Search for the cell housing the specified text and yield its (X, Y) center coordinate. 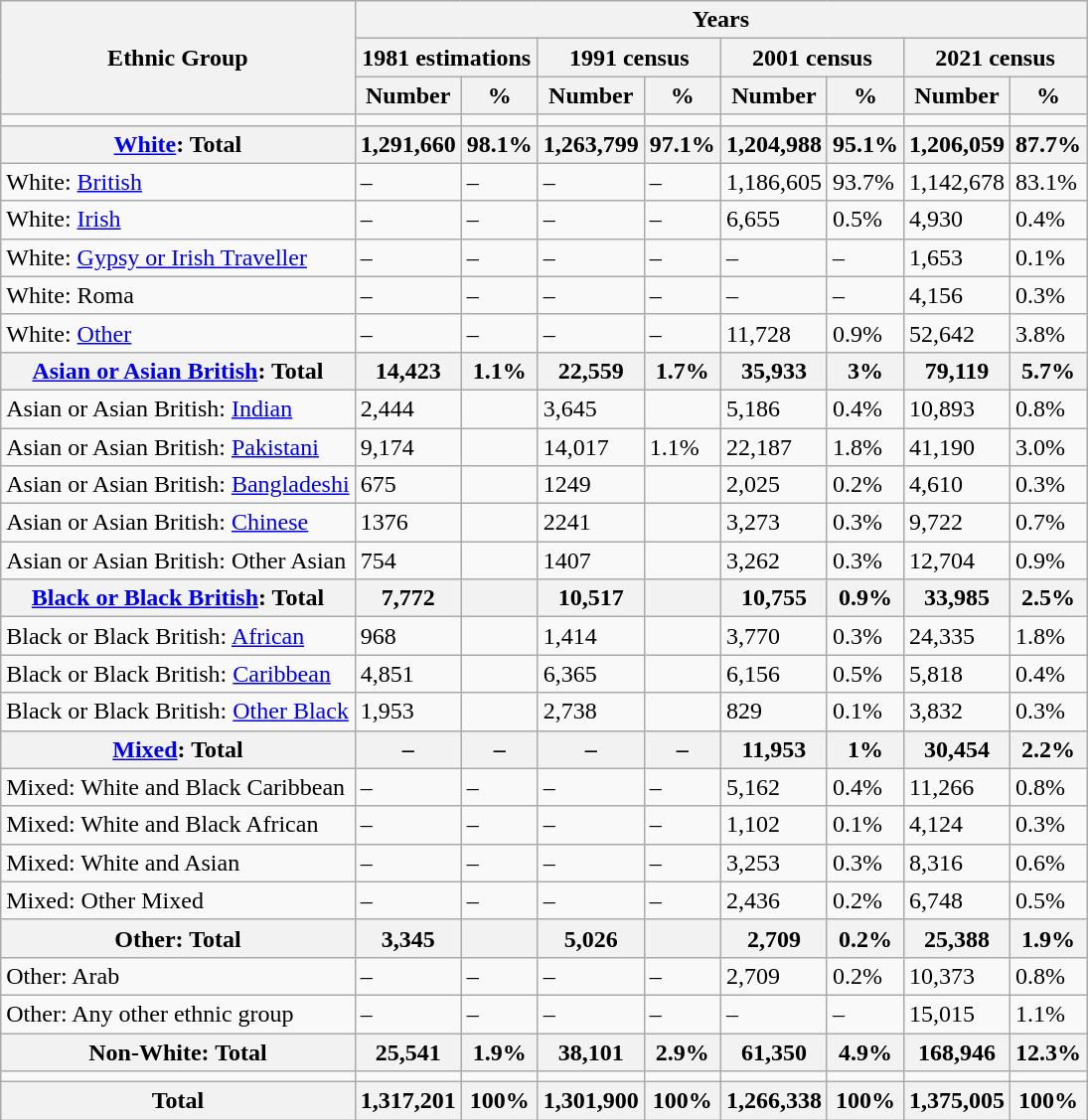
Other: Total (178, 938)
15,015 (956, 1014)
Black or Black British: African (178, 636)
Other: Any other ethnic group (178, 1014)
3,345 (407, 938)
10,373 (956, 976)
829 (773, 712)
5.7% (1049, 371)
22,559 (590, 371)
79,119 (956, 371)
3,262 (773, 560)
6,365 (590, 674)
1981 estimations (446, 58)
1,414 (590, 636)
97.1% (682, 144)
168,946 (956, 1052)
Mixed: Total (178, 749)
1,266,338 (773, 1101)
754 (407, 560)
0.7% (1049, 523)
5,186 (773, 408)
14,017 (590, 446)
24,335 (956, 636)
2,436 (773, 900)
3% (864, 371)
White: Total (178, 144)
White: Gypsy or Irish Traveller (178, 257)
3,770 (773, 636)
3,253 (773, 863)
Mixed: White and Asian (178, 863)
3,832 (956, 712)
1376 (407, 523)
4.9% (864, 1052)
4,851 (407, 674)
Mixed: White and Black African (178, 825)
White: British (178, 182)
0.6% (1049, 863)
35,933 (773, 371)
1,102 (773, 825)
675 (407, 485)
38,101 (590, 1052)
52,642 (956, 333)
2,025 (773, 485)
968 (407, 636)
1,291,660 (407, 144)
3,273 (773, 523)
4,610 (956, 485)
Asian or Asian British: Total (178, 371)
4,156 (956, 295)
5,818 (956, 674)
Asian or Asian British: Indian (178, 408)
1249 (590, 485)
Black or Black British: Total (178, 598)
1991 census (629, 58)
1,142,678 (956, 182)
Mixed: White and Black Caribbean (178, 787)
98.1% (499, 144)
2021 census (995, 58)
6,156 (773, 674)
93.7% (864, 182)
3,645 (590, 408)
1,206,059 (956, 144)
Asian or Asian British: Chinese (178, 523)
11,953 (773, 749)
4,124 (956, 825)
Black or Black British: Caribbean (178, 674)
83.1% (1049, 182)
11,266 (956, 787)
White: Roma (178, 295)
3.0% (1049, 446)
25,388 (956, 938)
Ethnic Group (178, 58)
Asian or Asian British: Other Asian (178, 560)
33,985 (956, 598)
2,738 (590, 712)
Total (178, 1101)
3.8% (1049, 333)
2.5% (1049, 598)
Years (720, 20)
10,755 (773, 598)
Non-White: Total (178, 1052)
Mixed: Other Mixed (178, 900)
2001 census (812, 58)
11,728 (773, 333)
87.7% (1049, 144)
25,541 (407, 1052)
9,722 (956, 523)
1,301,900 (590, 1101)
White: Other (178, 333)
12,704 (956, 560)
5,162 (773, 787)
1% (864, 749)
41,190 (956, 446)
Other: Arab (178, 976)
4,930 (956, 220)
5,026 (590, 938)
30,454 (956, 749)
10,893 (956, 408)
12.3% (1049, 1052)
1407 (590, 560)
1,375,005 (956, 1101)
2.9% (682, 1052)
10,517 (590, 598)
8,316 (956, 863)
2241 (590, 523)
14,423 (407, 371)
61,350 (773, 1052)
22,187 (773, 446)
1,317,201 (407, 1101)
Asian or Asian British: Pakistani (178, 446)
6,748 (956, 900)
Black or Black British: Other Black (178, 712)
Asian or Asian British: Bangladeshi (178, 485)
White: Irish (178, 220)
1,653 (956, 257)
1,953 (407, 712)
1.7% (682, 371)
1,204,988 (773, 144)
9,174 (407, 446)
2,444 (407, 408)
2.2% (1049, 749)
6,655 (773, 220)
1,186,605 (773, 182)
95.1% (864, 144)
1,263,799 (590, 144)
7,772 (407, 598)
